For the text-containing cell, return its midpoint in [x, y] coordinate format. 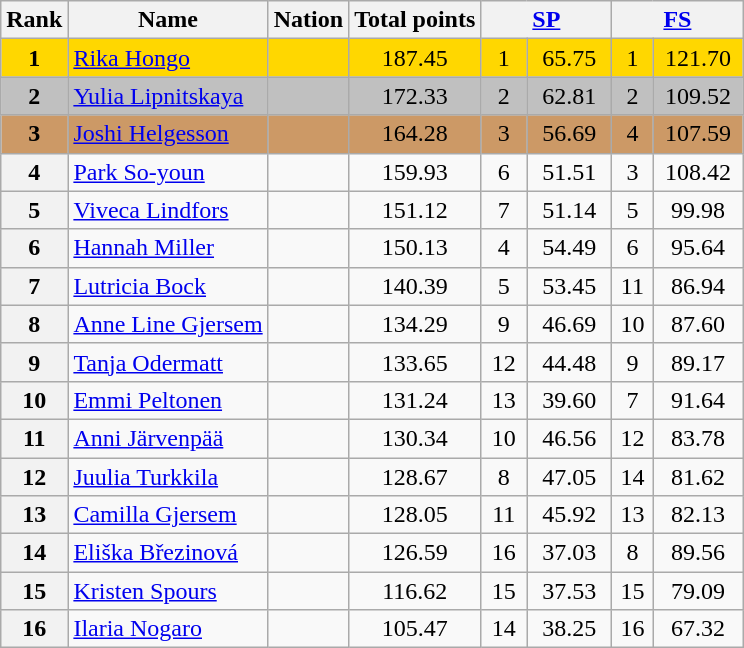
37.03 [570, 553]
Rank [34, 20]
105.47 [415, 629]
164.28 [415, 134]
Emmi Peltonen [168, 400]
131.24 [415, 400]
89.56 [698, 553]
116.62 [415, 591]
Rika Hongo [168, 58]
159.93 [415, 172]
53.45 [570, 286]
45.92 [570, 515]
107.59 [698, 134]
83.78 [698, 438]
109.52 [698, 96]
Joshi Helgesson [168, 134]
121.70 [698, 58]
38.25 [570, 629]
Park So-youn [168, 172]
54.49 [570, 248]
Hannah Miller [168, 248]
Yulia Lipnitskaya [168, 96]
91.64 [698, 400]
82.13 [698, 515]
Ilaria Nogaro [168, 629]
99.98 [698, 210]
Nation [308, 20]
39.60 [570, 400]
Total points [415, 20]
65.75 [570, 58]
44.48 [570, 362]
95.64 [698, 248]
150.13 [415, 248]
108.42 [698, 172]
128.05 [415, 515]
Eliška Březinová [168, 553]
46.56 [570, 438]
51.51 [570, 172]
79.09 [698, 591]
187.45 [415, 58]
Juulia Turkkila [168, 477]
51.14 [570, 210]
Camilla Gjersem [168, 515]
37.53 [570, 591]
67.32 [698, 629]
86.94 [698, 286]
126.59 [415, 553]
SP [546, 20]
Anne Line Gjersem [168, 324]
87.60 [698, 324]
81.62 [698, 477]
46.69 [570, 324]
Tanja Odermatt [168, 362]
172.33 [415, 96]
128.67 [415, 477]
89.17 [698, 362]
Name [168, 20]
151.12 [415, 210]
133.65 [415, 362]
134.29 [415, 324]
Kristen Spours [168, 591]
56.69 [570, 134]
130.34 [415, 438]
Lutricia Bock [168, 286]
FS [678, 20]
Anni Järvenpää [168, 438]
140.39 [415, 286]
Viveca Lindfors [168, 210]
62.81 [570, 96]
47.05 [570, 477]
